Extract the [X, Y] coordinate from the center of the cell holding the provided text.  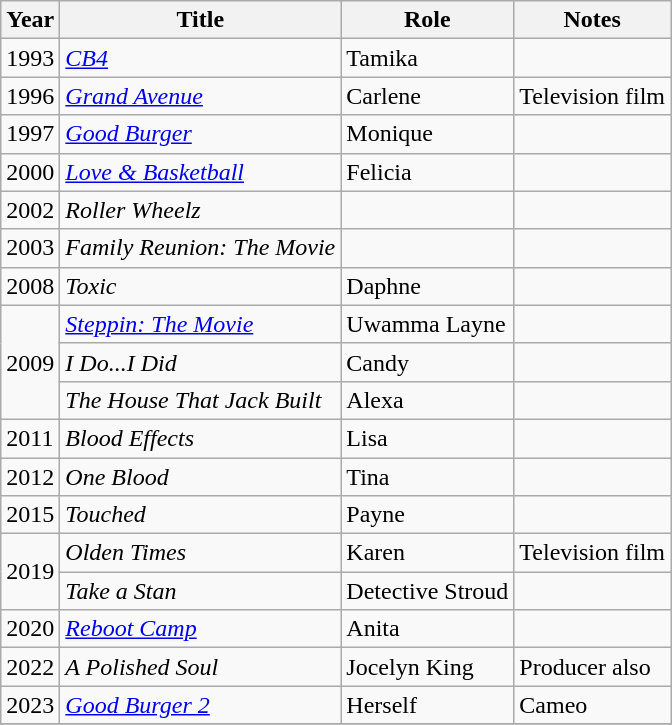
Olden Times [200, 553]
Candy [428, 362]
A Polished Soul [200, 667]
2015 [30, 515]
Anita [428, 629]
2008 [30, 286]
Title [200, 20]
Payne [428, 515]
Tina [428, 477]
Family Reunion: The Movie [200, 248]
Cameo [592, 705]
2019 [30, 572]
2022 [30, 667]
Daphne [428, 286]
2020 [30, 629]
2011 [30, 438]
Role [428, 20]
2003 [30, 248]
The House That Jack Built [200, 400]
Carlene [428, 96]
2023 [30, 705]
Roller Wheelz [200, 210]
I Do...I Did [200, 362]
Good Burger 2 [200, 705]
Steppin: The Movie [200, 324]
Notes [592, 20]
One Blood [200, 477]
Detective Stroud [428, 591]
Alexa [428, 400]
Jocelyn King [428, 667]
Lisa [428, 438]
Take a Stan [200, 591]
2012 [30, 477]
1993 [30, 58]
Love & Basketball [200, 172]
Year [30, 20]
2009 [30, 362]
Touched [200, 515]
Reboot Camp [200, 629]
Tamika [428, 58]
Grand Avenue [200, 96]
CB4 [200, 58]
Uwamma Layne [428, 324]
Monique [428, 134]
Herself [428, 705]
Good Burger [200, 134]
2002 [30, 210]
Felicia [428, 172]
1996 [30, 96]
1997 [30, 134]
Blood Effects [200, 438]
Toxic [200, 286]
Producer also [592, 667]
Karen [428, 553]
2000 [30, 172]
